Return the (X, Y) coordinate for the center point of the cell that contains the specified text.  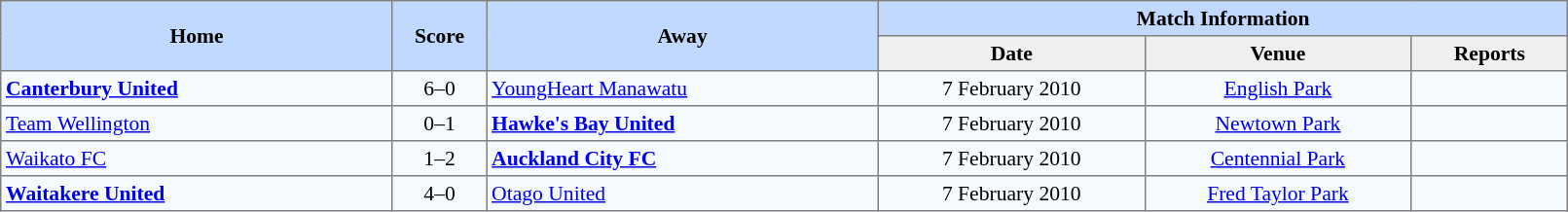
English Park (1278, 88)
YoungHeart Manawatu (683, 88)
4–0 (440, 194)
Newtown Park (1278, 124)
Auckland City FC (683, 159)
Score (440, 36)
Hawke's Bay United (683, 124)
Match Information (1222, 18)
Fred Taylor Park (1278, 194)
0–1 (440, 124)
1–2 (440, 159)
Waitakere United (197, 194)
Waikato FC (197, 159)
Venue (1278, 53)
Date (1011, 53)
Otago United (683, 194)
Reports (1489, 53)
Home (197, 36)
6–0 (440, 88)
Team Wellington (197, 124)
Canterbury United (197, 88)
Away (683, 36)
Centennial Park (1278, 159)
